For the text-containing cell, return its midpoint in (X, Y) coordinate format. 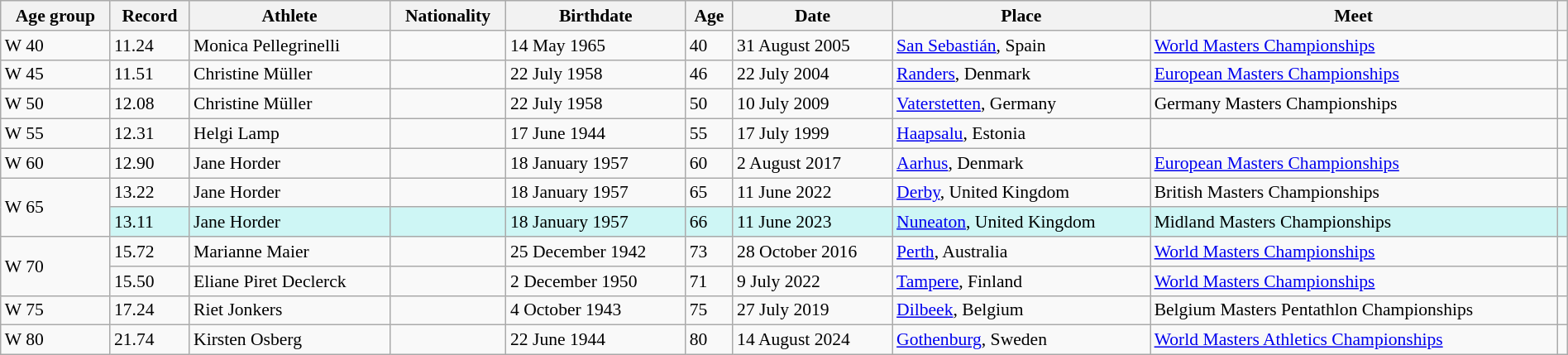
Derby, United Kingdom (1021, 193)
22 July 2004 (812, 74)
Aarhus, Denmark (1021, 163)
11 June 2023 (812, 223)
Date (812, 16)
15.72 (150, 252)
San Sebastián, Spain (1021, 46)
Monica Pellegrinelli (289, 46)
22 June 1944 (595, 340)
13.11 (150, 223)
28 October 2016 (812, 252)
Perth, Australia (1021, 252)
2 August 2017 (812, 163)
W 50 (55, 104)
55 (710, 134)
9 July 2022 (812, 281)
Kirsten Osberg (289, 340)
27 July 2019 (812, 310)
12.90 (150, 163)
12.08 (150, 104)
Athlete (289, 16)
46 (710, 74)
73 (710, 252)
Dilbeek, Belgium (1021, 310)
Midland Masters Championships (1354, 223)
Age group (55, 16)
80 (710, 340)
Tampere, Finland (1021, 281)
Nationality (448, 16)
Belgium Masters Pentathlon Championships (1354, 310)
Place (1021, 16)
World Masters Athletics Championships (1354, 340)
Record (150, 16)
60 (710, 163)
Randers, Denmark (1021, 74)
25 December 1942 (595, 252)
31 August 2005 (812, 46)
Age (710, 16)
11.24 (150, 46)
71 (710, 281)
2 December 1950 (595, 281)
W 45 (55, 74)
Marianne Maier (289, 252)
Riet Jonkers (289, 310)
Nuneaton, United Kingdom (1021, 223)
Eliane Piret Declerck (289, 281)
W 65 (55, 207)
15.50 (150, 281)
50 (710, 104)
17 June 1944 (595, 134)
Vaterstetten, Germany (1021, 104)
4 October 1943 (595, 310)
W 75 (55, 310)
Birthdate (595, 16)
British Masters Championships (1354, 193)
17.24 (150, 310)
14 August 2024 (812, 340)
Gothenburg, Sweden (1021, 340)
11.51 (150, 74)
11 June 2022 (812, 193)
21.74 (150, 340)
17 July 1999 (812, 134)
Meet (1354, 16)
W 60 (55, 163)
Haapsalu, Estonia (1021, 134)
13.22 (150, 193)
14 May 1965 (595, 46)
W 55 (55, 134)
75 (710, 310)
10 July 2009 (812, 104)
12.31 (150, 134)
66 (710, 223)
40 (710, 46)
W 70 (55, 266)
Helgi Lamp (289, 134)
Germany Masters Championships (1354, 104)
W 80 (55, 340)
W 40 (55, 46)
65 (710, 193)
